Provide the (x, y) coordinate of the cell's center where the given text is located.  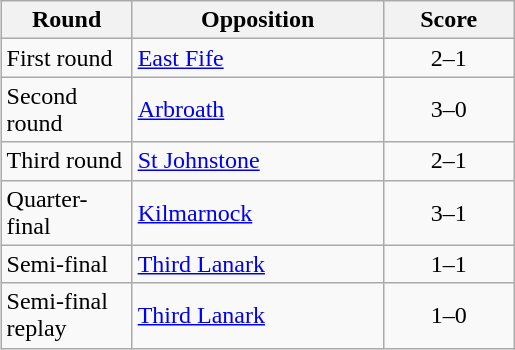
1–0 (448, 316)
Score (448, 20)
3–0 (448, 110)
3–1 (448, 212)
Semi-final (66, 264)
Arbroath (258, 110)
Semi-final replay (66, 316)
Quarter-final (66, 212)
Round (66, 20)
Third round (66, 161)
Opposition (258, 20)
1–1 (448, 264)
Second round (66, 110)
East Fife (258, 58)
St Johnstone (258, 161)
First round (66, 58)
Kilmarnock (258, 212)
